Output the [X, Y] coordinate of the center of the cell containing the given text.  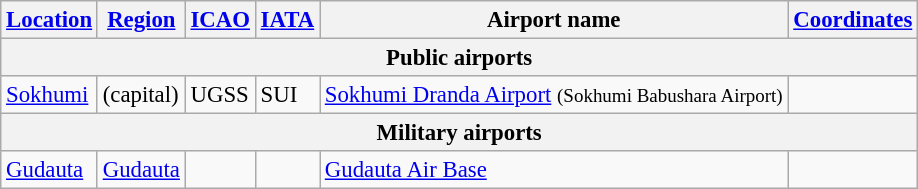
Sokhumi [50, 95]
(capital) [141, 95]
Public airports [460, 58]
Location [50, 20]
SUI [287, 95]
Gudauta Air Base [554, 170]
Sokhumi Dranda Airport (Sokhumi Babushara Airport) [554, 95]
Airport name [554, 20]
Region [141, 20]
Military airports [460, 133]
UGSS [220, 95]
ICAO [220, 20]
Coordinates [853, 20]
IATA [287, 20]
